Pinpoint the cell where the given text exists, returning its (X, Y) midpoint coordinate. 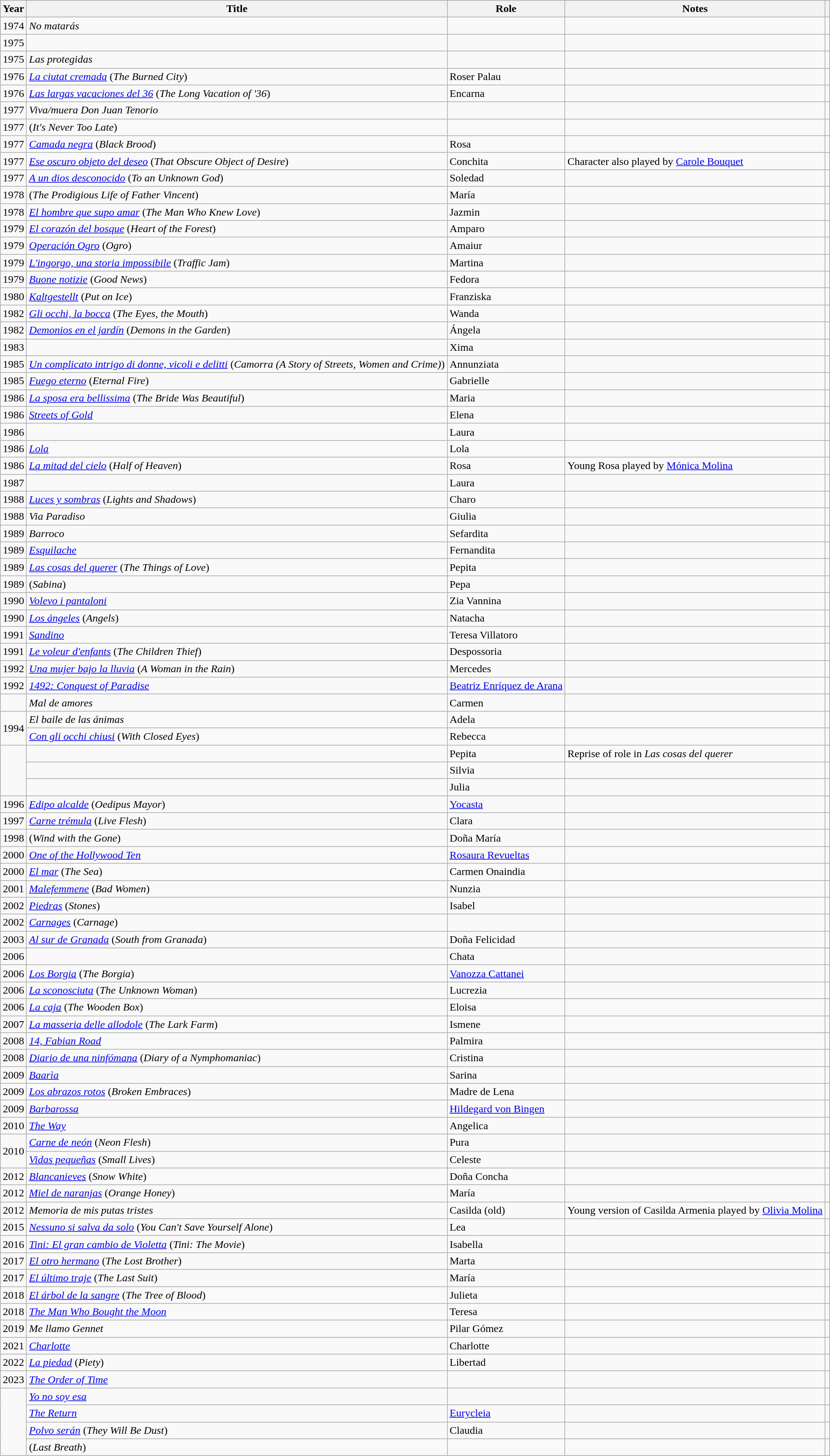
Franziska (506, 297)
Marta (506, 1261)
2022 (13, 1363)
Edipo alcalde (Oedipus Mayor) (237, 804)
Soledad (506, 178)
La masseria delle allodole (The Lark Farm) (237, 1024)
Reprise of role in Las cosas del querer (695, 754)
Yocasta (506, 804)
Maria (506, 398)
El corazón del bosque (Heart of the Forest) (237, 229)
Character also played by Carole Bouquet (695, 161)
Diario de una ninfómana (Diary of a Nymphomaniac) (237, 1058)
14, Fabian Road (237, 1041)
Xima (506, 347)
Baarìa (237, 1075)
The Return (237, 1413)
Casilda (old) (506, 1210)
2016 (13, 1244)
Year (13, 9)
Carmen Onaindia (506, 872)
The Man Who Bought the Moon (237, 1312)
La caja (The Wooden Box) (237, 1007)
Yo no soy esa (237, 1396)
Buone notizie (Good News) (237, 280)
1974 (13, 26)
El otro hermano (The Lost Brother) (237, 1261)
Sandino (237, 635)
El baile de las ánimas (237, 719)
Jazmin (506, 212)
Young Rosa played by Mónica Molina (695, 465)
Piedras (Stones) (237, 906)
The Order of Time (237, 1380)
Isabella (506, 1244)
Julia (506, 787)
Los Borgia (The Borgia) (237, 973)
Claudia (506, 1430)
2021 (13, 1346)
Celeste (506, 1159)
Pura (506, 1143)
Operación Ogro (Ogro) (237, 246)
Malefemmene (Bad Women) (237, 889)
Elena (506, 415)
Carne de neón (Neon Flesh) (237, 1143)
1994 (13, 728)
Con gli occhi chiusi (With Closed Eyes) (237, 736)
Ángela (506, 330)
La sconosciuta (The Unknown Woman) (237, 990)
Annunziata (506, 364)
Young version of Casilda Armenia played by Olivia Molina (695, 1210)
Doña Felicidad (506, 939)
Demonios en el jardín (Demons in the Garden) (237, 330)
No matarás (237, 26)
Charo (506, 500)
(It's Never Too Late) (237, 127)
2007 (13, 1024)
Barroco (237, 533)
Cristina (506, 1058)
Pepa (506, 584)
Beatriz Enríquez de Arana (506, 686)
Angelica (506, 1126)
2001 (13, 889)
Via Paradiso (237, 517)
1997 (13, 821)
Las protegidas (237, 60)
Carmen (506, 702)
Viva/muera Don Juan Tenorio (237, 110)
La ciutat cremada (The Burned City) (237, 76)
L'ingorgo, una storia impossibile (Traffic Jam) (237, 263)
A un dios desconocido (To an Unknown God) (237, 178)
Vidas pequeñas (Small Lives) (237, 1159)
Doña Concha (506, 1176)
Adela (506, 719)
1998 (13, 838)
El hombre que supo amar (The Man Who Knew Love) (237, 212)
Gabrielle (506, 381)
Lea (506, 1227)
(The Prodigious Life of Father Vincent) (237, 195)
Rosaura Revueltas (506, 855)
Palmira (506, 1041)
Barbarossa (237, 1109)
Ismene (506, 1024)
Luces y sombras (Lights and Shadows) (237, 500)
Carnages (Carnage) (237, 923)
Martina (506, 263)
(Sabina) (237, 584)
Mal de amores (237, 702)
Miel de naranjas (Orange Honey) (237, 1193)
Me llamo Gennet (237, 1329)
Streets of Gold (237, 415)
Title (237, 9)
Madre de Lena (506, 1092)
Silvia (506, 770)
Nessuno si salva da solo (You Can't Save Yourself Alone) (237, 1227)
2019 (13, 1329)
Amaiur (506, 246)
Volevo i pantaloni (237, 601)
Rebecca (506, 736)
Doña María (506, 838)
Los abrazos rotos (Broken Embraces) (237, 1092)
Le voleur d'enfants (The Children Thief) (237, 652)
1996 (13, 804)
La sposa era bellissima (The Bride Was Beautiful) (237, 398)
Las cosas del querer (The Things of Love) (237, 567)
Fedora (506, 280)
Fernandita (506, 550)
La mitad del cielo (Half of Heaven) (237, 465)
Nunzia (506, 889)
(Wind with the Gone) (237, 838)
Notes (695, 9)
Conchita (506, 161)
Las largas vacaciones del 36 (The Long Vacation of '36) (237, 93)
Camada negra (Black Brood) (237, 144)
2015 (13, 1227)
Mercedes (506, 669)
One of the Hollywood Ten (237, 855)
Teresa Villatoro (506, 635)
Despossoria (506, 652)
Isabel (506, 906)
Ese oscuro objeto del deseo (That Obscure Object of Desire) (237, 161)
Blancanieves (Snow White) (237, 1176)
1492: Conquest of Paradise (237, 686)
Sefardita (506, 533)
Gli occhi, la bocca (The Eyes, the Mouth) (237, 313)
Amparo (506, 229)
Un complicato intrigo di donne, vicoli e delitti (Camorra (A Story of Streets, Women and Crime)) (237, 364)
El árbol de la sangre (The Tree of Blood) (237, 1295)
Esquilache (237, 550)
La piedad (Piety) (237, 1363)
Role (506, 9)
El último traje (The Last Suit) (237, 1278)
1983 (13, 347)
Julieta (506, 1295)
Chata (506, 956)
Hildegard von Bingen (506, 1109)
1980 (13, 297)
Vanozza Cattanei (506, 973)
Sarina (506, 1075)
Carne trémula (Live Flesh) (237, 821)
Eurycleia (506, 1413)
Roser Palau (506, 76)
Giulia (506, 517)
Kaltgestellt (Put on Ice) (237, 297)
Teresa (506, 1312)
Lucrezia (506, 990)
1987 (13, 482)
Zia Vannina (506, 601)
Pilar Gómez (506, 1329)
(Last Breath) (237, 1447)
2023 (13, 1380)
Wanda (506, 313)
Al sur de Granada (South from Granada) (237, 939)
Tini: El gran cambio de Violetta (Tini: The Movie) (237, 1244)
Natacha (506, 618)
El mar (The Sea) (237, 872)
Una mujer bajo la lluvia (A Woman in the Rain) (237, 669)
Libertad (506, 1363)
Polvo serán (They Will Be Dust) (237, 1430)
Fuego eterno (Eternal Fire) (237, 381)
Clara (506, 821)
Eloisa (506, 1007)
Los ángeles (Angels) (237, 618)
2003 (13, 939)
Encarna (506, 93)
Memoria de mis putas tristes (237, 1210)
The Way (237, 1126)
